Pinpoint the cell where the given text exists, returning its [X, Y] midpoint coordinate. 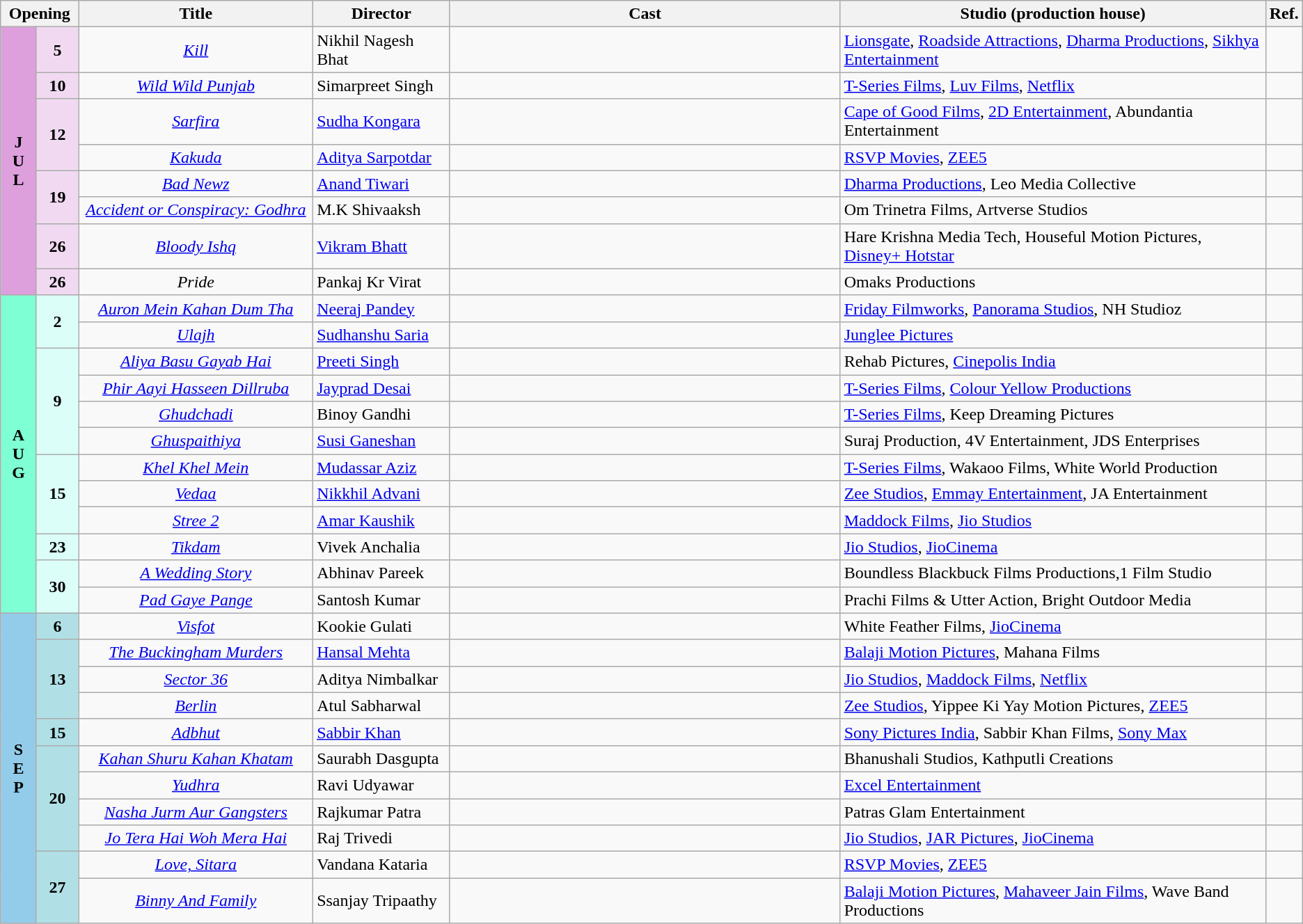
White Feather Films, JioCinema [1052, 626]
Junglee Pictures [1052, 335]
19 [57, 197]
Aliya Basu Gayab Hai [196, 361]
Neeraj Pandey [381, 308]
Ghudchadi [196, 415]
Auron Mein Kahan Dum Tha [196, 308]
Abhinav Pareek [381, 573]
Susi Ganeshan [381, 441]
Adbhut [196, 732]
Hare Krishna Media Tech, Houseful Motion Pictures, Disney+ Hotstar [1052, 246]
Love, Sitara [196, 865]
Visfot [196, 626]
M.K Shivaaksh [381, 210]
Ssanjay Tripaathy [381, 900]
Zee Studios, Emmay Entertainment, JA Entertainment [1052, 494]
Balaji Motion Pictures, Mahaveer Jain Films, Wave Band Productions [1052, 900]
Accident or Conspiracy: Godhra [196, 210]
Jio Studios, JioCinema [1052, 547]
Berlin [196, 706]
Sarfira [196, 121]
Yudhra [196, 785]
Kill [196, 50]
Opening [40, 14]
Sony Pictures India, Sabbir Khan Films, Sony Max [1052, 732]
Ref. [1284, 14]
Om Trinetra Films, Artverse Studios [1052, 210]
T-Series Films, Colour Yellow Productions [1052, 388]
Anand Tiwari [381, 184]
Stree 2 [196, 520]
Nikkhil Advani [381, 494]
SEP [18, 768]
20 [57, 798]
23 [57, 547]
Boundless Blackbuck Films Productions,1 Film Studio [1052, 573]
Binny And Family [196, 900]
Preeti Singh [381, 361]
Sabbir Khan [381, 732]
Pad Gaye Pange [196, 600]
Amar Kaushik [381, 520]
Wild Wild Punjab [196, 86]
Atul Sabharwal [381, 706]
Cast [645, 14]
Aditya Nimbalkar [381, 679]
Maddock Films, Jio Studios [1052, 520]
Simarpreet Singh [381, 86]
Ravi Udyawar [381, 785]
27 [57, 888]
Phir Aayi Hasseen Dillruba [196, 388]
Title [196, 14]
5 [57, 50]
Aditya Sarpotdar [381, 157]
Bad Newz [196, 184]
Excel Entertainment [1052, 785]
10 [57, 86]
T-Series Films, Keep Dreaming Pictures [1052, 415]
Nikhil Nagesh Bhat [381, 50]
Friday Filmworks, Panorama Studios, NH Studioz [1052, 308]
Cape of Good Films, 2D Entertainment, Abundantia Entertainment [1052, 121]
JUL [18, 161]
Binoy Gandhi [381, 415]
Pankaj Kr Virat [381, 282]
Bloody Ishq [196, 246]
Ulajh [196, 335]
9 [57, 401]
Studio (production house) [1052, 14]
A Wedding Story [196, 573]
Mudassar Aziz [381, 468]
Kahan Shuru Kahan Khatam [196, 758]
Omaks Productions [1052, 282]
Bhanushali Studios, Kathputli Creations [1052, 758]
Kookie Gulati [381, 626]
Lionsgate, Roadside Attractions, Dharma Productions, Sikhya Entertainment [1052, 50]
Jo Tera Hai Woh Mera Hai [196, 838]
Vikram Bhatt [381, 246]
Patras Glam Entertainment [1052, 812]
13 [57, 679]
Kakuda [196, 157]
Dharma Productions, Leo Media Collective [1052, 184]
2 [57, 321]
Jio Studios, JAR Pictures, JioCinema [1052, 838]
T-Series Films, Wakaoo Films, White World Production [1052, 468]
Tikdam [196, 547]
Khel Khel Mein [196, 468]
Raj Trivedi [381, 838]
Rajkumar Patra [381, 812]
Balaji Motion Pictures, Mahana Films [1052, 653]
Sudhanshu Saria [381, 335]
Suraj Production, 4V Entertainment, JDS Enterprises [1052, 441]
30 [57, 587]
Jayprad Desai [381, 388]
Ghuspaithiya [196, 441]
Sector 36 [196, 679]
Vandana Kataria [381, 865]
12 [57, 135]
The Buckingham Murders [196, 653]
Pride [196, 282]
Prachi Films & Utter Action, Bright Outdoor Media [1052, 600]
Sudha Kongara [381, 121]
AUG [18, 454]
Director [381, 14]
Rehab Pictures, Cinepolis India [1052, 361]
Jio Studios, Maddock Films, Netflix [1052, 679]
Saurabh Dasgupta [381, 758]
Hansal Mehta [381, 653]
Vedaa [196, 494]
6 [57, 626]
Vivek Anchalia [381, 547]
T-Series Films, Luv Films, Netflix [1052, 86]
Nasha Jurm Aur Gangsters [196, 812]
Zee Studios, Yippee Ki Yay Motion Pictures, ZEE5 [1052, 706]
Santosh Kumar [381, 600]
